From the cell containing the given text, extract its center point as [x, y] coordinate. 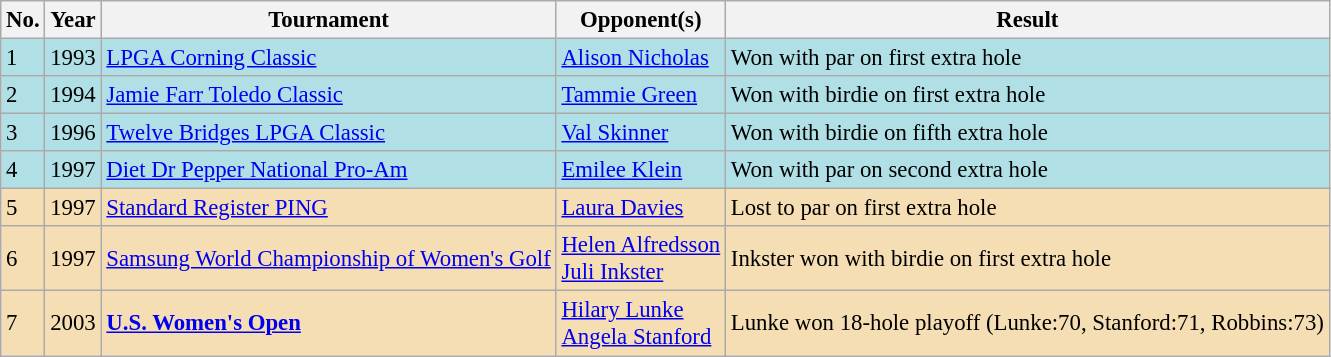
Won with par on first extra hole [1028, 58]
6 [23, 258]
Lost to par on first extra hole [1028, 208]
5 [23, 208]
Tammie Green [640, 95]
No. [23, 20]
Opponent(s) [640, 20]
1996 [73, 133]
Samsung World Championship of Women's Golf [328, 258]
Jamie Farr Toledo Classic [328, 95]
1 [23, 58]
Emilee Klein [640, 170]
Won with par on second extra hole [1028, 170]
Hilary Lunke Angela Stanford [640, 324]
Val Skinner [640, 133]
Result [1028, 20]
1993 [73, 58]
Tournament [328, 20]
1994 [73, 95]
Inkster won with birdie on first extra hole [1028, 258]
Alison Nicholas [640, 58]
2 [23, 95]
4 [23, 170]
Twelve Bridges LPGA Classic [328, 133]
Won with birdie on fifth extra hole [1028, 133]
7 [23, 324]
Laura Davies [640, 208]
Lunke won 18-hole playoff (Lunke:70, Stanford:71, Robbins:73) [1028, 324]
Diet Dr Pepper National Pro-Am [328, 170]
Won with birdie on first extra hole [1028, 95]
3 [23, 133]
Year [73, 20]
U.S. Women's Open [328, 324]
Standard Register PING [328, 208]
2003 [73, 324]
LPGA Corning Classic [328, 58]
Helen Alfredsson Juli Inkster [640, 258]
